Provide the [X, Y] coordinate of the cell's center where the given text is located.  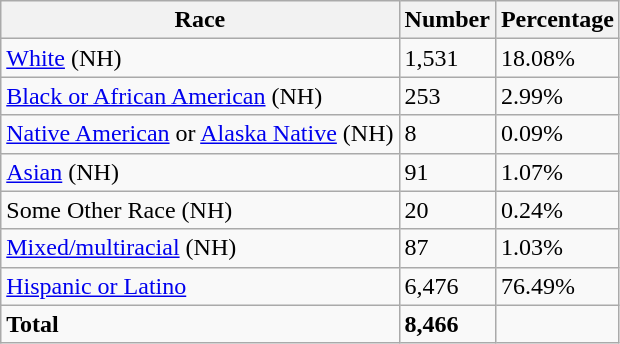
8,466 [447, 324]
76.49% [557, 286]
18.08% [557, 58]
20 [447, 210]
Race [200, 20]
Percentage [557, 20]
6,476 [447, 286]
0.24% [557, 210]
Black or African American (NH) [200, 96]
0.09% [557, 134]
1.07% [557, 172]
Hispanic or Latino [200, 286]
Total [200, 324]
Some Other Race (NH) [200, 210]
1,531 [447, 58]
Asian (NH) [200, 172]
8 [447, 134]
91 [447, 172]
White (NH) [200, 58]
2.99% [557, 96]
Number [447, 20]
1.03% [557, 248]
87 [447, 248]
Native American or Alaska Native (NH) [200, 134]
Mixed/multiracial (NH) [200, 248]
253 [447, 96]
